Find where the given text appears and provide that cell's center as (x, y) coordinate. 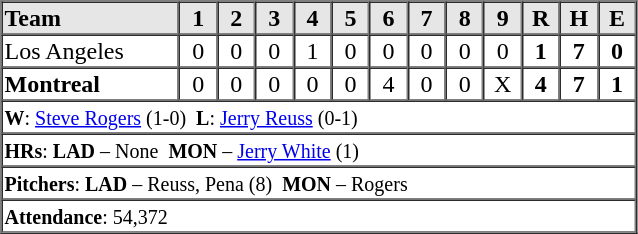
HRs: LAD – None MON – Jerry White (1) (319, 150)
Los Angeles (91, 50)
H (579, 18)
3 (274, 18)
5 (350, 18)
Attendance: 54,372 (319, 216)
8 (465, 18)
9 (503, 18)
X (503, 84)
R (541, 18)
2 (236, 18)
W: Steve Rogers (1-0) L: Jerry Reuss (0-1) (319, 116)
Montreal (91, 84)
E (617, 18)
Team (91, 18)
Pitchers: LAD – Reuss, Pena (8) MON – Rogers (319, 182)
6 (388, 18)
